Capture the cell that displays the provided text and extract its (x, y) central coordinate. 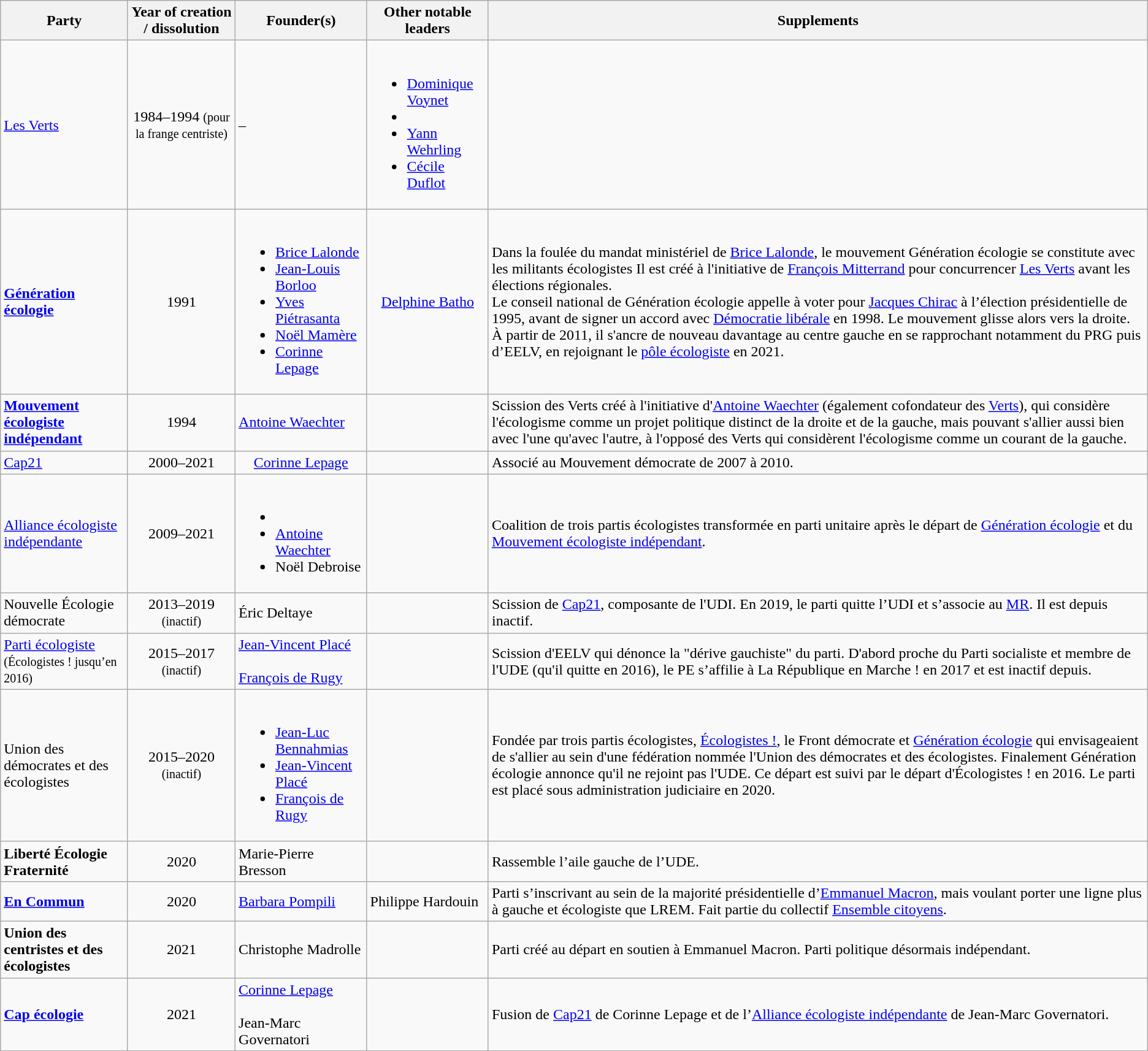
Founder(s) (302, 21)
Fusion de Cap21 de Corinne Lepage et de l’Alliance écologiste indépendante de Jean-Marc Governatori. (818, 1014)
Liberté Écologie Fraternité (64, 861)
Rassemble l’aile gauche de l’UDE. (818, 861)
1991 (182, 302)
Corinne LepageJean-Marc Governatori (302, 1014)
Antoine WaechterNoël Debroise (302, 533)
Union des centristes et des écologistes (64, 949)
Parti créé au départ en soutien à Emmanuel Macron. Parti politique désormais indépendant. (818, 949)
2015–2017 (inactif) (182, 661)
Génération écologie (64, 302)
Antoine Waechter (302, 422)
Jean-Vincent PlacéFrançois de Rugy (302, 661)
Cap21 (64, 462)
Parti écologiste(Écologistes ! jusqu’en 2016) (64, 661)
Éric Deltaye (302, 613)
Dominique VoynetYann WehrlingCécile Duflot (427, 125)
Christophe Madrolle (302, 949)
Union des démocrates et des écologistes (64, 765)
1994 (182, 422)
Barbara Pompili (302, 901)
Marie-Pierre Bresson (302, 861)
Year of creation / dissolution (182, 21)
Supplements (818, 21)
Brice LalondeJean-Louis BorlooYves PiétrasantaNoël MamèreCorinne Lepage (302, 302)
Nouvelle Écologie démocrate (64, 613)
Les Verts (64, 125)
Other notable leaders (427, 21)
1984–1994 (pour la frange centriste) (182, 125)
Party (64, 21)
2013–2019 (inactif) (182, 613)
En Commun (64, 901)
Alliance écologiste indépendante (64, 533)
Mouvement écologiste indépendant (64, 422)
2000–2021 (182, 462)
Philippe Hardouin (427, 901)
Cap écologie (64, 1014)
– (302, 125)
2009–2021 (182, 533)
Jean-Luc BennahmiasJean-Vincent PlacéFrançois de Rugy (302, 765)
Associé au Mouvement démocrate de 2007 à 2010. (818, 462)
Corinne Lepage (302, 462)
Delphine Batho (427, 302)
Coalition de trois partis écologistes transformée en parti unitaire après le départ de Génération écologie et du Mouvement écologiste indépendant. (818, 533)
2015–2020 (inactif) (182, 765)
Scission de Cap21, composante de l'UDI. En 2019, le parti quitte l’UDI et s’associe au MR. Il est depuis inactif. (818, 613)
